Find where the given text appears and provide that cell's center as [x, y] coordinate. 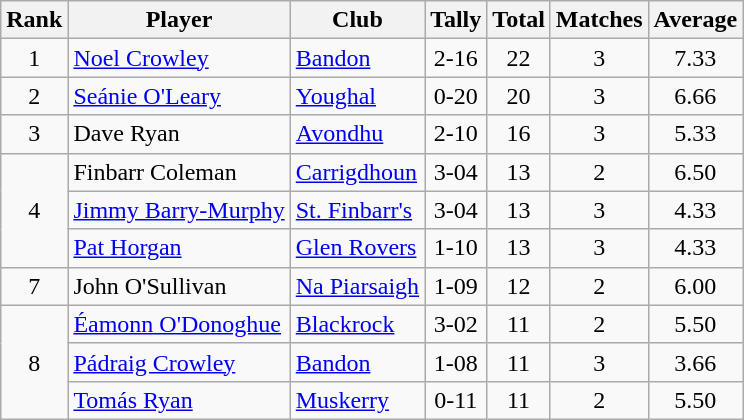
1-09 [456, 286]
Éamonn O'Donoghue [179, 324]
22 [519, 58]
Club [357, 20]
0-20 [456, 96]
Rank [34, 20]
0-11 [456, 400]
Tomás Ryan [179, 400]
16 [519, 134]
Dave Ryan [179, 134]
Youghal [357, 96]
6.50 [696, 172]
20 [519, 96]
Total [519, 20]
5.33 [696, 134]
Pat Horgan [179, 248]
Player [179, 20]
4 [34, 210]
Na Piarsaigh [357, 286]
Seánie O'Leary [179, 96]
Matches [599, 20]
Jimmy Barry-Murphy [179, 210]
St. Finbarr's [357, 210]
3-02 [456, 324]
3.66 [696, 362]
Average [696, 20]
7 [34, 286]
John O'Sullivan [179, 286]
Muskerry [357, 400]
1 [34, 58]
1-08 [456, 362]
8 [34, 362]
Pádraig Crowley [179, 362]
2-16 [456, 58]
Carrigdhoun [357, 172]
Tally [456, 20]
Finbarr Coleman [179, 172]
1-10 [456, 248]
Avondhu [357, 134]
12 [519, 286]
7.33 [696, 58]
6.66 [696, 96]
Noel Crowley [179, 58]
6.00 [696, 286]
Glen Rovers [357, 248]
2-10 [456, 134]
Blackrock [357, 324]
